Extract the [x, y] coordinate from the center of the cell holding the provided text.  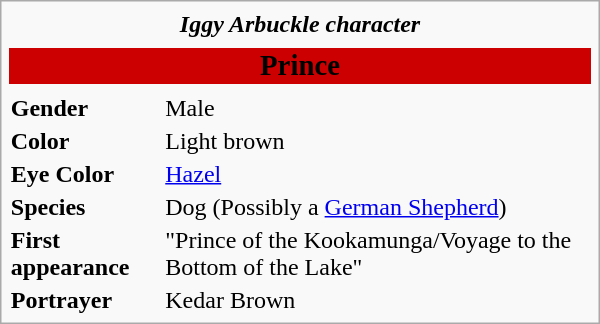
Prince [300, 66]
Dog (Possibly a German Shepherd) [378, 207]
"Prince of the Kookamunga/Voyage to the Bottom of the Lake" [378, 254]
Eye Color [84, 174]
First appearance [84, 254]
Color [84, 141]
Kedar Brown [378, 300]
Male [378, 108]
Portrayer [84, 300]
Hazel [378, 174]
Light brown [378, 141]
Gender [84, 108]
Iggy Arbuckle character [300, 24]
Species [84, 207]
